Output the (x, y) coordinate of the center of the cell containing the given text.  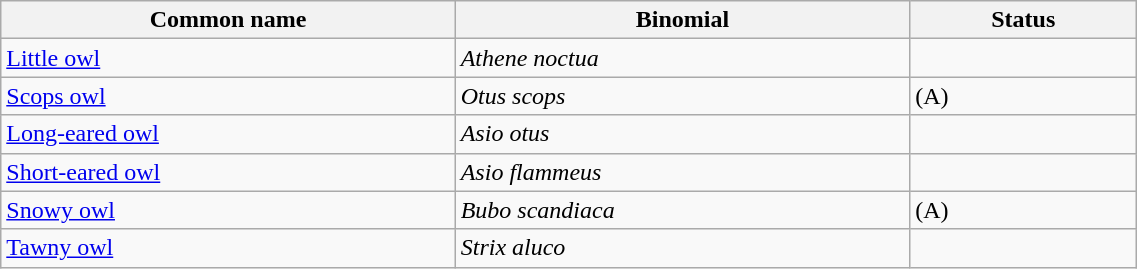
Bubo scandiaca (682, 210)
Snowy owl (228, 210)
Scops owl (228, 96)
Common name (228, 20)
Athene noctua (682, 58)
Asio flammeus (682, 172)
Otus scops (682, 96)
Tawny owl (228, 248)
Strix aluco (682, 248)
Little owl (228, 58)
Binomial (682, 20)
Asio otus (682, 134)
Status (1024, 20)
Long-eared owl (228, 134)
Short-eared owl (228, 172)
